Detect which cell encompasses the target text, then output its [x, y] center coordinate. 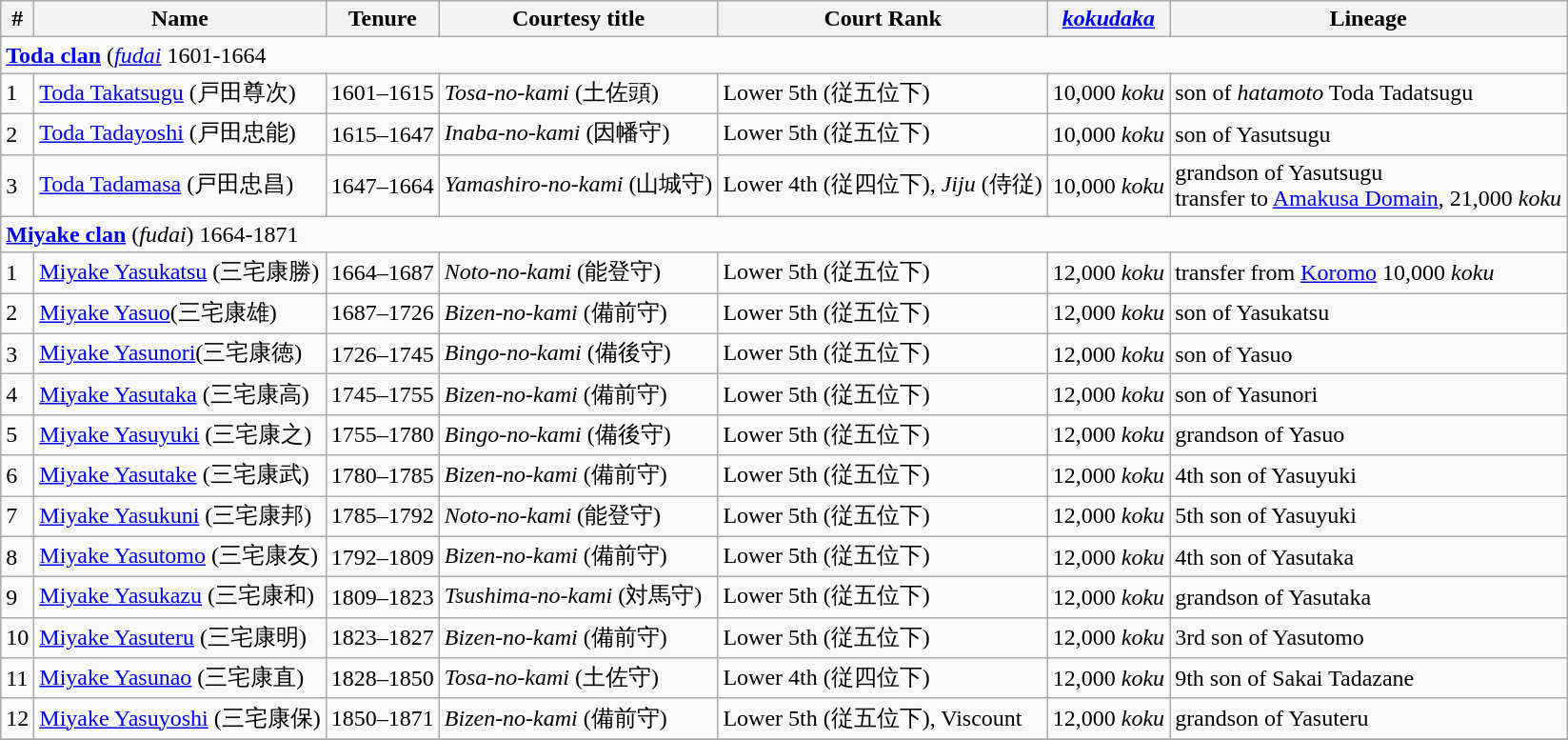
1780–1785 [383, 476]
3rd son of Yasutomo [1369, 638]
4th son of Yasuyuki [1369, 476]
Lineage [1369, 19]
Miyake Yasutake (三宅康武) [180, 476]
9th son of Sakai Tadazane [1369, 678]
Court Rank [883, 19]
Miyake Yasuo(三宅康雄) [180, 314]
Miyake Yasunori(三宅康徳) [180, 354]
Miyake Yasukuni (三宅康邦) [180, 516]
Miyake Yasutomo (三宅康友) [180, 556]
5th son of Yasuyuki [1369, 516]
Toda Tadayoshi (戸田忠能) [180, 133]
Lower 4th (従四位下) [883, 678]
Miyake Yasutaka (三宅康高) [180, 394]
6 [17, 476]
son of Yasuo [1369, 354]
Tenure [383, 19]
1601–1615 [383, 93]
1664–1687 [383, 272]
son of Yasunori [1369, 394]
12 [17, 718]
Lower 5th (従五位下), Viscount [883, 718]
grandson of Yasutsugutransfer to Amakusa Domain, 21,000 koku [1369, 185]
1809–1823 [383, 598]
Tosa-no-kami (土佐守) [579, 678]
1785–1792 [383, 516]
grandson of Yasutaka [1369, 598]
Miyake Yasuteru (三宅康明) [180, 638]
1755–1780 [383, 434]
Lower 4th (従四位下), Jiju (侍従) [883, 185]
4th son of Yasutaka [1369, 556]
1615–1647 [383, 133]
grandson of Yasuteru [1369, 718]
Toda Tadamasa (戸田忠昌) [180, 185]
Miyake clan (fudai) 1664-1871 [784, 234]
son of hatamoto Toda Tadatsugu [1369, 93]
Miyake Yasuyuki (三宅康之) [180, 434]
son of Yasukatsu [1369, 314]
5 [17, 434]
7 [17, 516]
4 [17, 394]
Tosa-no-kami (土佐頭) [579, 93]
Courtesy title [579, 19]
1745–1755 [383, 394]
11 [17, 678]
grandson of Yasuo [1369, 434]
Name [180, 19]
# [17, 19]
Miyake Yasunao (三宅康直) [180, 678]
1647–1664 [383, 185]
Miyake Yasukazu (三宅康和) [180, 598]
1726–1745 [383, 354]
1687–1726 [383, 314]
1792–1809 [383, 556]
Toda Takatsugu (戸田尊次) [180, 93]
kokudaka [1108, 19]
Yamashiro-no-kami (山城守) [579, 185]
Miyake Yasukatsu (三宅康勝) [180, 272]
1823–1827 [383, 638]
Tsushima-no-kami (対馬守) [579, 598]
Miyake Yasuyoshi (三宅康保) [180, 718]
9 [17, 598]
Inaba-no-kami (因幡守) [579, 133]
1850–1871 [383, 718]
1828–1850 [383, 678]
transfer from Koromo 10,000 koku [1369, 272]
son of Yasutsugu [1369, 133]
10 [17, 638]
8 [17, 556]
Toda clan (fudai 1601-1664 [784, 55]
